Locate the cell with the specified text and output its [X, Y] center coordinate. 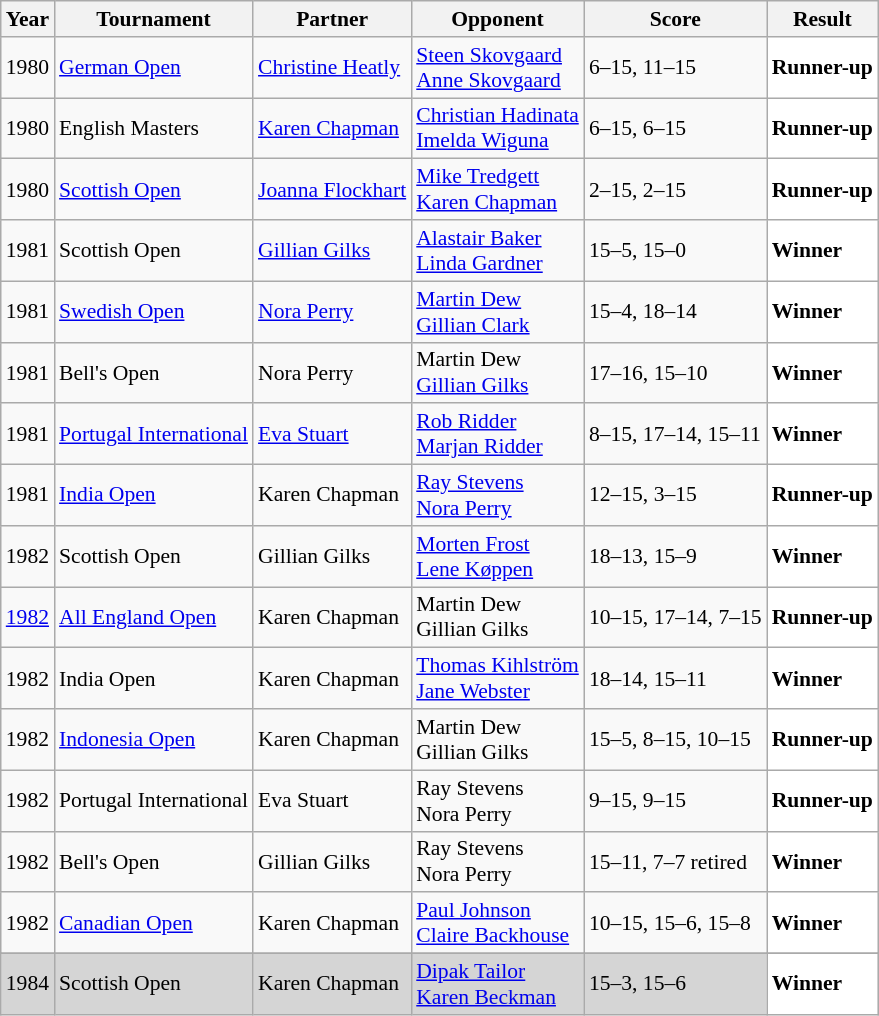
Swedish Open [154, 312]
English Masters [154, 128]
Score [676, 19]
2–15, 2–15 [676, 190]
6–15, 6–15 [676, 128]
15–11, 7–7 retired [676, 862]
10–15, 15–6, 15–8 [676, 924]
Rob Ridder Marjan Ridder [498, 434]
Steen Skovgaard Anne Skovgaard [498, 68]
15–4, 18–14 [676, 312]
Mike Tredgett Karen Chapman [498, 190]
18–13, 15–9 [676, 556]
Year [28, 19]
Canadian Open [154, 924]
9–15, 9–15 [676, 800]
15–5, 8–15, 10–15 [676, 740]
All England Open [154, 618]
1984 [28, 984]
Indonesia Open [154, 740]
15–3, 15–6 [676, 984]
Tournament [154, 19]
Dipak Tailor Karen Beckman [498, 984]
Result [822, 19]
10–15, 17–14, 7–15 [676, 618]
Opponent [498, 19]
15–5, 15–0 [676, 250]
8–15, 17–14, 15–11 [676, 434]
17–16, 15–10 [676, 372]
Alastair Baker Linda Gardner [498, 250]
18–14, 15–11 [676, 678]
German Open [154, 68]
Christine Heatly [332, 68]
Morten Frost Lene Køppen [498, 556]
Partner [332, 19]
Christian Hadinata Imelda Wiguna [498, 128]
12–15, 3–15 [676, 496]
Thomas Kihlström Jane Webster [498, 678]
6–15, 11–15 [676, 68]
Joanna Flockhart [332, 190]
Martin Dew Gillian Clark [498, 312]
Paul Johnson Claire Backhouse [498, 924]
